Locate the cell with the specified text and output its [X, Y] center coordinate. 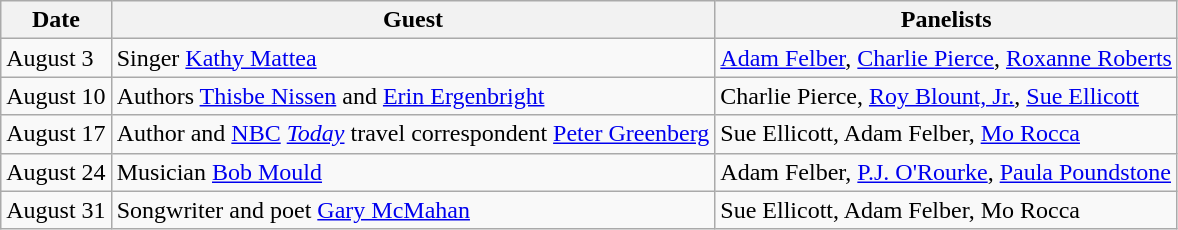
Guest [413, 20]
Panelists [946, 20]
Date [56, 20]
Singer Kathy Mattea [413, 58]
August 3 [56, 58]
Adam Felber, Charlie Pierce, Roxanne Roberts [946, 58]
Adam Felber, P.J. O'Rourke, Paula Poundstone [946, 172]
August 24 [56, 172]
August 17 [56, 134]
Charlie Pierce, Roy Blount, Jr., Sue Ellicott [946, 96]
Songwriter and poet Gary McMahan [413, 210]
Author and NBC Today travel correspondent Peter Greenberg [413, 134]
August 31 [56, 210]
Musician Bob Mould [413, 172]
Authors Thisbe Nissen and Erin Ergenbright [413, 96]
August 10 [56, 96]
